Pinpoint the cell where the given text exists, returning its [X, Y] midpoint coordinate. 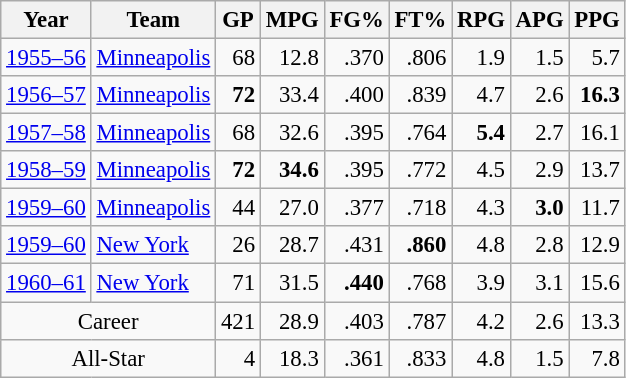
.806 [420, 58]
28.7 [292, 245]
1958–59 [46, 170]
71 [238, 283]
26 [238, 245]
PPG [597, 20]
Career [108, 321]
.370 [356, 58]
16.3 [597, 95]
3.1 [540, 283]
5.4 [482, 133]
13.3 [597, 321]
34.6 [292, 170]
2.8 [540, 245]
1956–57 [46, 95]
16.1 [597, 133]
15.6 [597, 283]
.833 [420, 358]
27.0 [292, 208]
3.9 [482, 283]
33.4 [292, 95]
.718 [420, 208]
.440 [356, 283]
2.7 [540, 133]
RPG [482, 20]
.400 [356, 95]
4.2 [482, 321]
1960–61 [46, 283]
12.8 [292, 58]
.772 [420, 170]
4 [238, 358]
.768 [420, 283]
.377 [356, 208]
FG% [356, 20]
1957–58 [46, 133]
.764 [420, 133]
4.7 [482, 95]
MPG [292, 20]
Year [46, 20]
1.9 [482, 58]
Team [153, 20]
4.3 [482, 208]
4.5 [482, 170]
12.9 [597, 245]
32.6 [292, 133]
APG [540, 20]
11.7 [597, 208]
44 [238, 208]
.860 [420, 245]
.431 [356, 245]
28.9 [292, 321]
.787 [420, 321]
7.8 [597, 358]
All-Star [108, 358]
.403 [356, 321]
18.3 [292, 358]
31.5 [292, 283]
421 [238, 321]
5.7 [597, 58]
2.9 [540, 170]
13.7 [597, 170]
.361 [356, 358]
.839 [420, 95]
1955–56 [46, 58]
FT% [420, 20]
GP [238, 20]
3.0 [540, 208]
